Locate the cell with the specified text and output its (X, Y) center coordinate. 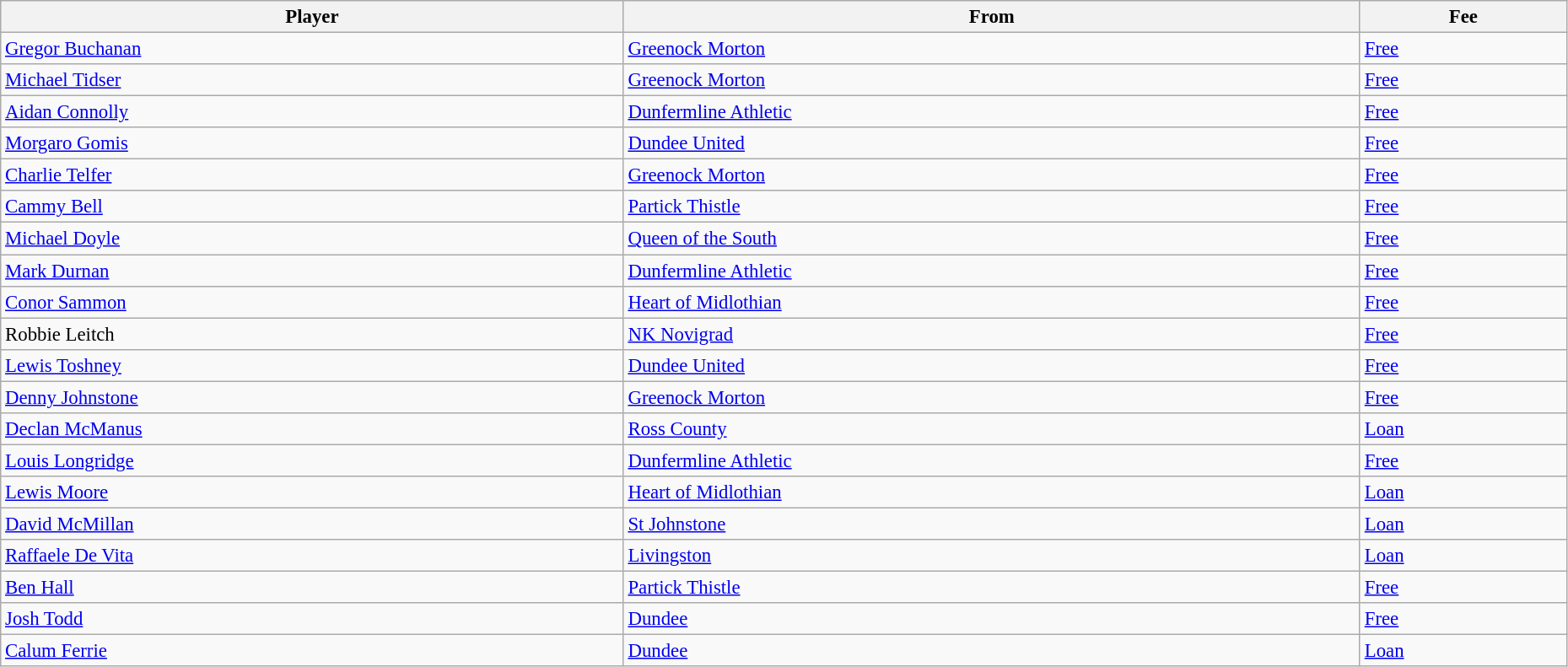
Mark Durnan (312, 271)
Calum Ferrie (312, 651)
David McMillan (312, 524)
Ross County (992, 429)
Michael Tidser (312, 80)
From (992, 17)
Lewis Moore (312, 492)
St Johnstone (992, 524)
Gregor Buchanan (312, 49)
Aidan Connolly (312, 112)
Conor Sammon (312, 302)
Fee (1463, 17)
Michael Doyle (312, 239)
Ben Hall (312, 588)
Livingston (992, 556)
Robbie Leitch (312, 334)
NK Novigrad (992, 334)
Cammy Bell (312, 207)
Raffaele De Vita (312, 556)
Morgaro Gomis (312, 143)
Declan McManus (312, 429)
Louis Longridge (312, 460)
Queen of the South (992, 239)
Charlie Telfer (312, 175)
Denny Johnstone (312, 397)
Lewis Toshney (312, 365)
Player (312, 17)
Josh Todd (312, 619)
